Identify which cell holds the provided text, then report its (X, Y) central coordinate. 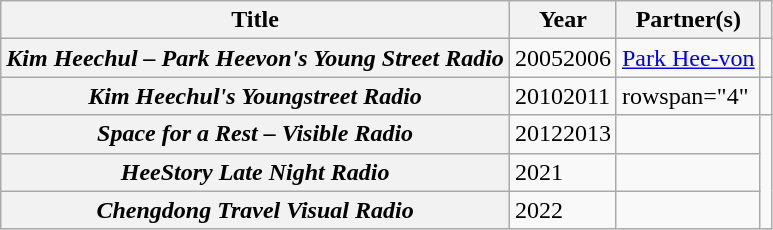
20122013 (562, 134)
HeeStory Late Night Radio (256, 172)
20102011 (562, 96)
2022 (562, 210)
Title (256, 20)
Kim Heechul – Park Heevon's Young Street Radio (256, 58)
Park Hee-von (688, 58)
Chengdong Travel Visual Radio (256, 210)
20052006 (562, 58)
Kim Heechul's Youngstreet Radio (256, 96)
Year (562, 20)
Space for a Rest – Visible Radio (256, 134)
rowspan="4" (688, 96)
2021 (562, 172)
Partner(s) (688, 20)
